Pinpoint the cell where the given text exists, returning its (X, Y) midpoint coordinate. 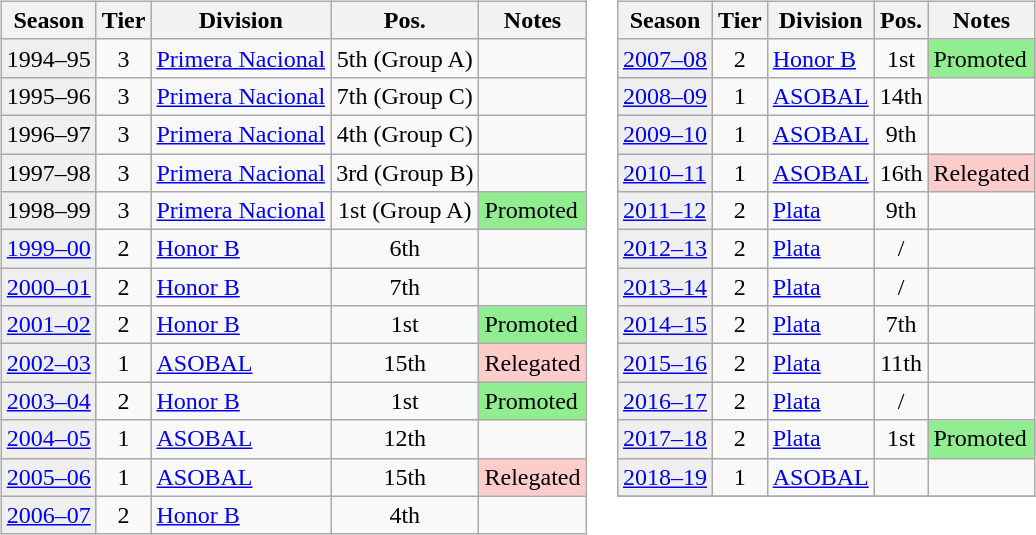
2011–12 (664, 211)
2008–09 (664, 96)
2003–04 (48, 401)
2009–10 (664, 134)
2010–11 (664, 173)
2004–05 (48, 439)
1999–00 (48, 249)
5th (Group A) (405, 58)
2002–03 (48, 363)
2017–18 (664, 439)
3rd (Group B) (405, 173)
2012–13 (664, 249)
11th (901, 363)
4th (405, 515)
2016–17 (664, 401)
1997–98 (48, 173)
2018–19 (664, 477)
2000–01 (48, 287)
2007–08 (664, 58)
4th (Group C) (405, 134)
1996–97 (48, 134)
2001–02 (48, 325)
2015–16 (664, 363)
1994–95 (48, 58)
7th (Group C) (405, 96)
14th (901, 96)
2014–15 (664, 325)
2006–07 (48, 515)
1995–96 (48, 96)
6th (405, 249)
16th (901, 173)
1998–99 (48, 211)
2005–06 (48, 477)
2013–14 (664, 287)
1st (Group A) (405, 211)
12th (405, 439)
